Extract the [x, y] coordinate from the center of the cell holding the provided text.  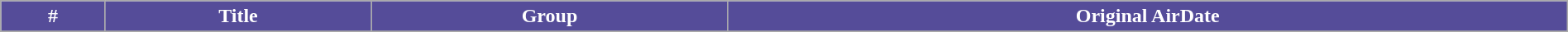
Title [238, 16]
Group [549, 16]
# [53, 16]
Original AirDate [1148, 16]
